Capture the cell that displays the provided text and extract its [X, Y] central coordinate. 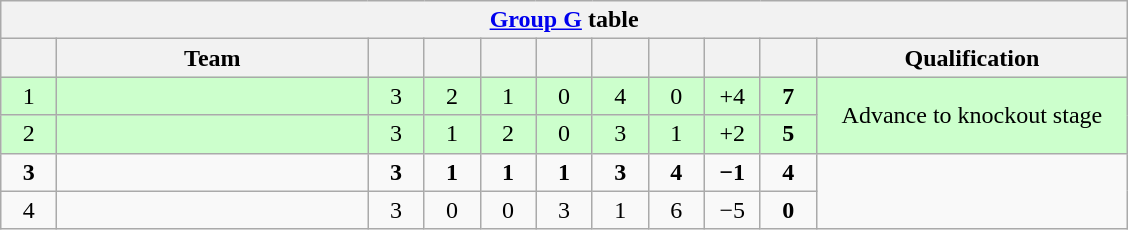
7 [788, 96]
Group G table [564, 20]
−1 [732, 172]
Team [212, 58]
−5 [732, 210]
Advance to knockout stage [972, 115]
+4 [732, 96]
5 [788, 134]
Qualification [972, 58]
6 [676, 210]
+2 [732, 134]
